Output the (x, y) coordinate of the center of the cell containing the given text.  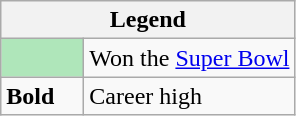
Won the Super Bowl (190, 58)
Career high (190, 96)
Bold (42, 96)
Legend (148, 20)
